Identify which cell holds the provided text, then report its [x, y] central coordinate. 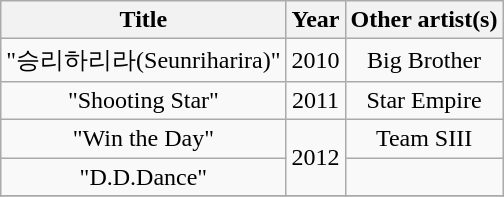
2010 [316, 60]
Star Empire [424, 100]
2011 [316, 100]
"Win the Day" [144, 138]
Big Brother [424, 60]
Title [144, 20]
Year [316, 20]
"D.D.Dance" [144, 177]
Team SIII [424, 138]
2012 [316, 157]
"승리하리라(Seunriharira)" [144, 60]
"Shooting Star" [144, 100]
Other artist(s) [424, 20]
